Pinpoint the cell where the given text exists, returning its [x, y] midpoint coordinate. 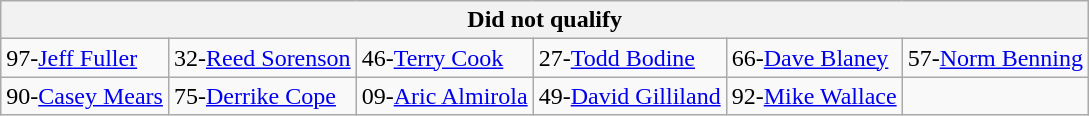
32-Reed Sorenson [262, 58]
57-Norm Benning [995, 58]
66-Dave Blaney [814, 58]
27-Todd Bodine [630, 58]
Did not qualify [545, 20]
49-David Gilliland [630, 96]
75-Derrike Cope [262, 96]
46-Terry Cook [444, 58]
97-Jeff Fuller [85, 58]
09-Aric Almirola [444, 96]
90-Casey Mears [85, 96]
92-Mike Wallace [814, 96]
